Search for the cell housing the specified text and yield its (X, Y) center coordinate. 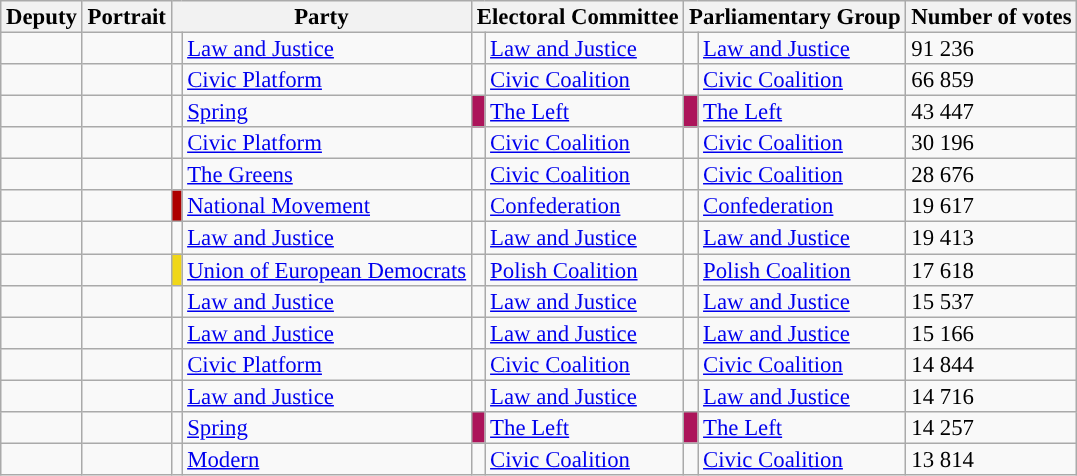
15 166 (992, 333)
17 618 (992, 270)
43 447 (992, 112)
National Movement (327, 206)
19 617 (992, 206)
30 196 (992, 143)
Deputy (42, 17)
15 537 (992, 301)
14 257 (992, 428)
The Greens (327, 175)
Modern (327, 459)
66 859 (992, 80)
91 236 (992, 49)
Portrait (126, 17)
Party (321, 17)
Parliamentary Group (795, 17)
Electoral Committee (577, 17)
Number of votes (992, 17)
Union of European Democrats (327, 270)
13 814 (992, 459)
14 716 (992, 396)
14 844 (992, 364)
19 413 (992, 238)
28 676 (992, 175)
